Return [X, Y] of the center of cell containing provided text 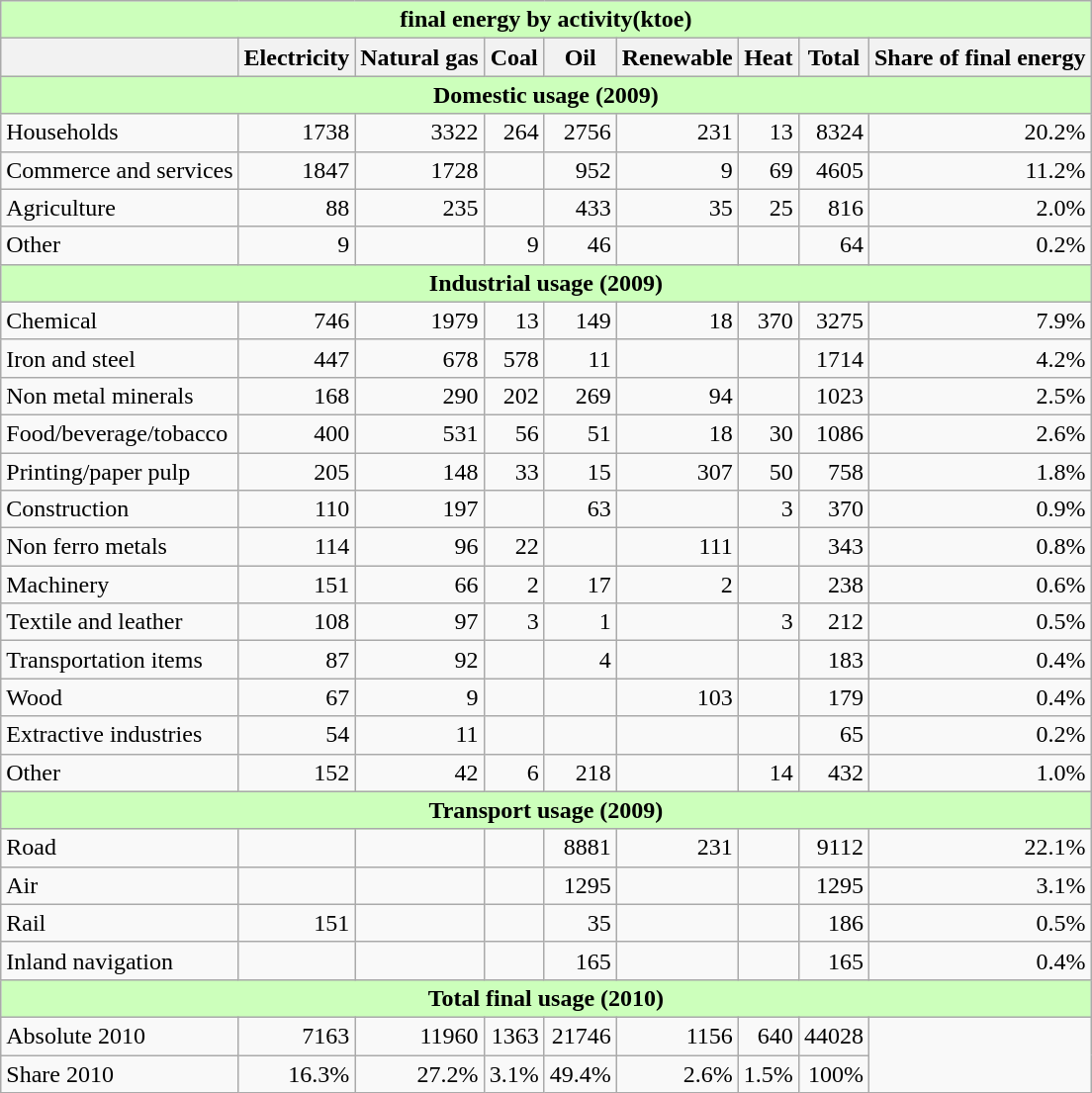
21746 [580, 1036]
Textile and leather [120, 622]
56 [514, 433]
179 [833, 697]
212 [833, 622]
22.1% [979, 848]
168 [297, 396]
Renewable [677, 57]
678 [419, 358]
1847 [297, 170]
1023 [833, 396]
197 [419, 509]
67 [297, 697]
1086 [833, 433]
Wood [120, 697]
1979 [419, 320]
447 [297, 358]
Total final usage (2010) [546, 998]
final energy by activity(ktoe) [546, 20]
94 [677, 396]
108 [297, 622]
269 [580, 396]
1363 [514, 1036]
114 [297, 547]
Agriculture [120, 208]
44028 [833, 1036]
149 [580, 320]
11960 [419, 1036]
1.5% [768, 1073]
15 [580, 472]
Chemical [120, 320]
88 [297, 208]
1.8% [979, 472]
Air [120, 885]
Electricity [297, 57]
202 [514, 396]
Share of final energy [979, 57]
6 [514, 773]
9112 [833, 848]
8881 [580, 848]
17 [580, 585]
110 [297, 509]
96 [419, 547]
66 [419, 585]
238 [833, 585]
Transportation items [120, 660]
4.2% [979, 358]
2756 [580, 133]
746 [297, 320]
2.0% [979, 208]
42 [419, 773]
Domestic usage (2009) [546, 95]
Households [120, 133]
343 [833, 547]
87 [297, 660]
3275 [833, 320]
0.9% [979, 509]
14 [768, 773]
69 [768, 170]
27.2% [419, 1073]
Road [120, 848]
Heat [768, 57]
Coal [514, 57]
25 [768, 208]
7.9% [979, 320]
758 [833, 472]
8324 [833, 133]
1714 [833, 358]
1728 [419, 170]
235 [419, 208]
1.0% [979, 773]
Commerce and services [120, 170]
205 [297, 472]
92 [419, 660]
816 [833, 208]
0.6% [979, 585]
Non metal minerals [120, 396]
1738 [297, 133]
264 [514, 133]
49.4% [580, 1073]
152 [297, 773]
20.2% [979, 133]
1156 [677, 1036]
Inland navigation [120, 960]
0.8% [979, 547]
54 [297, 735]
97 [419, 622]
640 [768, 1036]
186 [833, 923]
2.5% [979, 396]
111 [677, 547]
400 [297, 433]
50 [768, 472]
Printing/paper pulp [120, 472]
Natural gas [419, 57]
51 [580, 433]
290 [419, 396]
Industrial usage (2009) [546, 283]
46 [580, 245]
4605 [833, 170]
307 [677, 472]
Absolute 2010 [120, 1036]
Rail [120, 923]
33 [514, 472]
Food/beverage/tobacco [120, 433]
100% [833, 1073]
11.2% [979, 170]
Extractive industries [120, 735]
103 [677, 697]
63 [580, 509]
Non ferro metals [120, 547]
16.3% [297, 1073]
30 [768, 433]
Oil [580, 57]
65 [833, 735]
432 [833, 773]
4 [580, 660]
531 [419, 433]
Machinery [120, 585]
433 [580, 208]
183 [833, 660]
22 [514, 547]
Share 2010 [120, 1073]
Iron and steel [120, 358]
64 [833, 245]
578 [514, 358]
3322 [419, 133]
218 [580, 773]
Transport usage (2009) [546, 810]
952 [580, 170]
Total [833, 57]
7163 [297, 1036]
Construction [120, 509]
148 [419, 472]
1 [580, 622]
